From the cell containing the given text, extract its center point as [X, Y] coordinate. 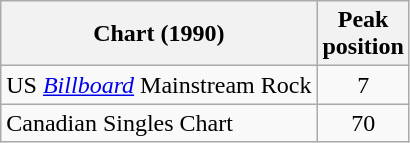
Chart (1990) [159, 34]
7 [363, 85]
Peakposition [363, 34]
70 [363, 123]
US Billboard Mainstream Rock [159, 85]
Canadian Singles Chart [159, 123]
